Capture the cell that displays the provided text and extract its (x, y) central coordinate. 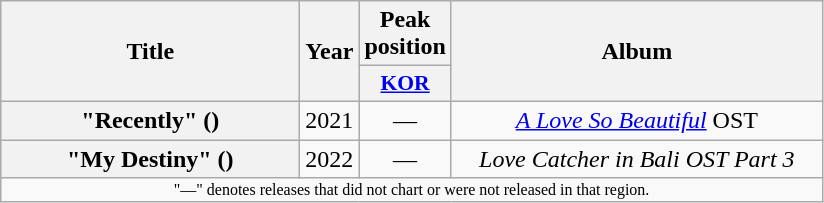
Album (636, 52)
Love Catcher in Bali OST Part 3 (636, 159)
Title (150, 52)
2021 (330, 120)
Year (330, 52)
"Recently" () (150, 120)
2022 (330, 159)
A Love So Beautiful OST (636, 120)
KOR (405, 84)
"My Destiny" () (150, 159)
Peak position (405, 34)
"—" denotes releases that did not chart or were not released in that region. (412, 190)
